Determine the [x, y] coordinate at the center of the cell enclosing the given text.  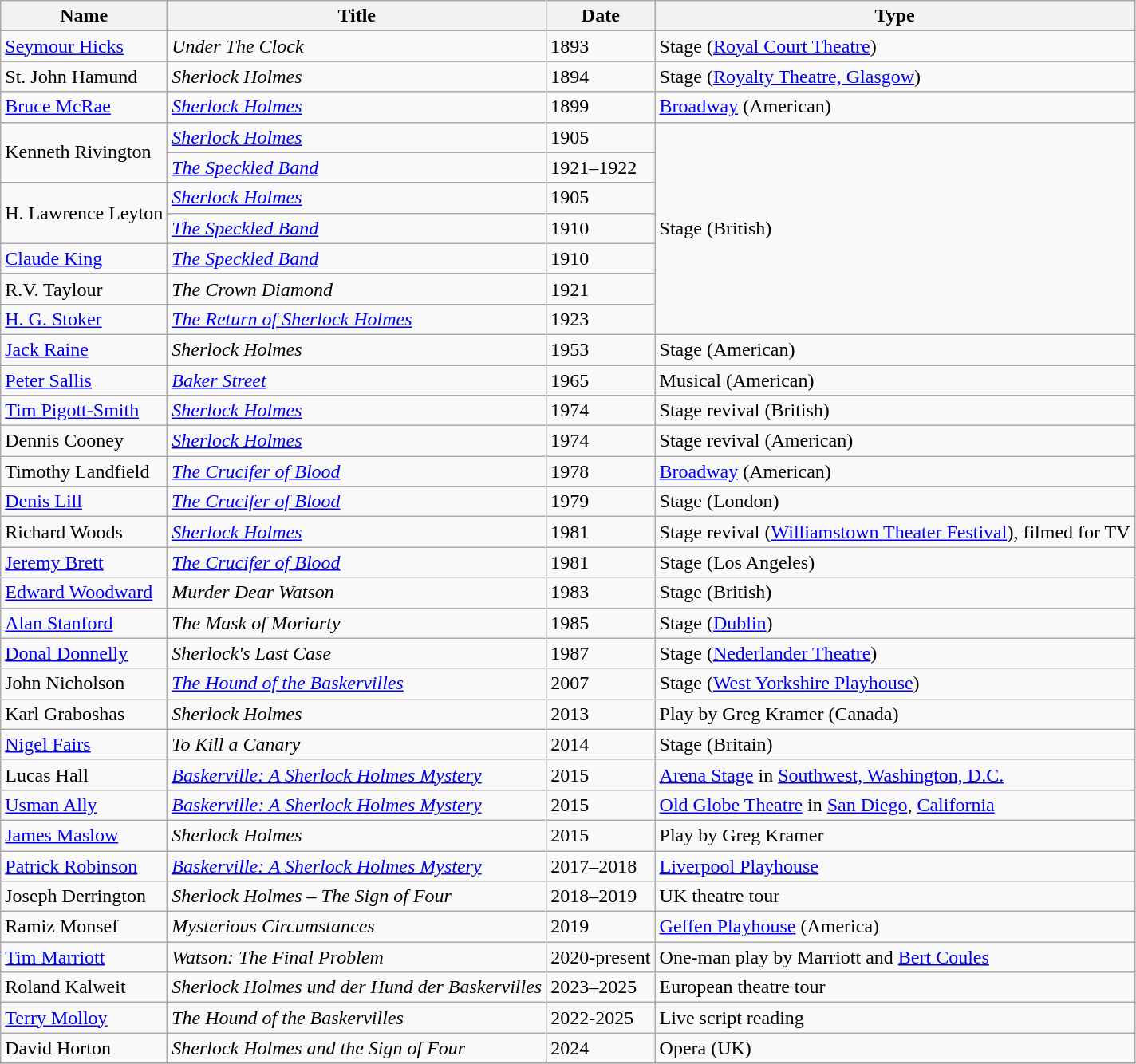
Baker Street [357, 380]
1987 [601, 653]
Type [895, 16]
H. G. Stoker [85, 319]
Roland Kalweit [85, 987]
2007 [601, 684]
Stage (Royalty Theatre, Glasgow) [895, 77]
Peter Sallis [85, 380]
Seymour Hicks [85, 46]
2013 [601, 714]
R.V. Taylour [85, 289]
2018–2019 [601, 897]
Name [85, 16]
Geffen Playhouse (America) [895, 927]
Usman Ally [85, 805]
Timothy Landfield [85, 471]
Kenneth Rivington [85, 152]
1921 [601, 289]
1965 [601, 380]
Bruce McRae [85, 107]
Stage (Los Angeles) [895, 562]
Stage revival (Williamstown Theater Festival), filmed for TV [895, 532]
Richard Woods [85, 532]
H. Lawrence Leyton [85, 213]
Stage (Dublin) [895, 623]
Title [357, 16]
Murder Dear Watson [357, 593]
2017–2018 [601, 865]
Stage (London) [895, 502]
European theatre tour [895, 987]
Tim Pigott-Smith [85, 411]
Terry Molloy [85, 1018]
Musical (American) [895, 380]
To Kill a Canary [357, 744]
Sherlock Holmes – The Sign of Four [357, 897]
The Crown Diamond [357, 289]
Sherlock's Last Case [357, 653]
2019 [601, 927]
Under The Clock [357, 46]
Karl Graboshas [85, 714]
Sherlock Holmes and the Sign of Four [357, 1048]
Stage (Royal Court Theatre) [895, 46]
Live script reading [895, 1018]
Alan Stanford [85, 623]
Lucas Hall [85, 774]
James Maslow [85, 835]
David Horton [85, 1048]
Claude King [85, 258]
John Nicholson [85, 684]
Date [601, 16]
Stage (West Yorkshire Playhouse) [895, 684]
Stage (Nederlander Theatre) [895, 653]
The Return of Sherlock Holmes [357, 319]
1894 [601, 77]
Watson: The Final Problem [357, 957]
2020-present [601, 957]
Jack Raine [85, 349]
Mysterious Circumstances [357, 927]
Denis Lill [85, 502]
1893 [601, 46]
Jeremy Brett [85, 562]
Old Globe Theatre in San Diego, California [895, 805]
UK theatre tour [895, 897]
Play by Greg Kramer [895, 835]
1921–1922 [601, 167]
2024 [601, 1048]
1983 [601, 593]
One-man play by Marriott and Bert Coules [895, 957]
Ramiz Monsef [85, 927]
1985 [601, 623]
Stage (Britain) [895, 744]
Stage revival (British) [895, 411]
Tim Marriott [85, 957]
2022-2025 [601, 1018]
1953 [601, 349]
The Mask of Moriarty [357, 623]
2023–2025 [601, 987]
Opera (UK) [895, 1048]
Edward Woodward [85, 593]
1899 [601, 107]
1979 [601, 502]
Play by Greg Kramer (Canada) [895, 714]
Stage revival (American) [895, 441]
Nigel Fairs [85, 744]
Liverpool Playhouse [895, 865]
1978 [601, 471]
Sherlock Holmes und der Hund der Baskervilles [357, 987]
Donal Donnelly [85, 653]
Stage (American) [895, 349]
Joseph Derrington [85, 897]
Arena Stage in Southwest, Washington, D.C. [895, 774]
1923 [601, 319]
Dennis Cooney [85, 441]
St. John Hamund [85, 77]
2014 [601, 744]
Patrick Robinson [85, 865]
